Determine the [x, y] coordinate at the center of the cell enclosing the given text.  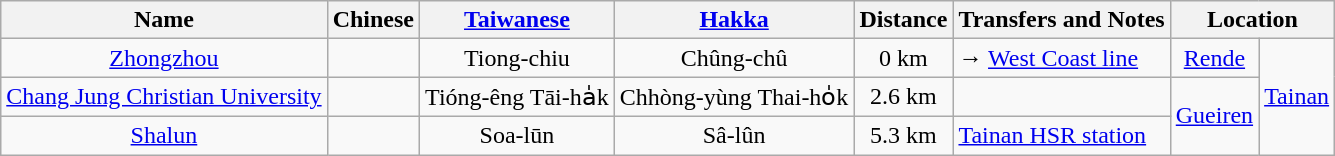
0 km [904, 58]
Sâ-lûn [734, 135]
5.3 km [904, 135]
Rende [1214, 58]
Distance [904, 20]
Chûng-chû [734, 58]
Zhongzhou [164, 58]
Shalun [164, 135]
Tióng-êng Tāi-ha̍k [518, 97]
Tainan HSR station [1062, 135]
Gueiren [1214, 116]
Location [1252, 20]
2.6 km [904, 97]
Tainan [1297, 97]
Chinese [373, 20]
Name [164, 20]
Hakka [734, 20]
Tiong-chiu [518, 58]
Chang Jung Christian University [164, 97]
Soa-lūn [518, 135]
Transfers and Notes [1062, 20]
Chhòng-yùng Thai-ho̍k [734, 97]
Taiwanese [518, 20]
→ West Coast line [1062, 58]
